Pinpoint the cell where the given text exists, returning its (x, y) midpoint coordinate. 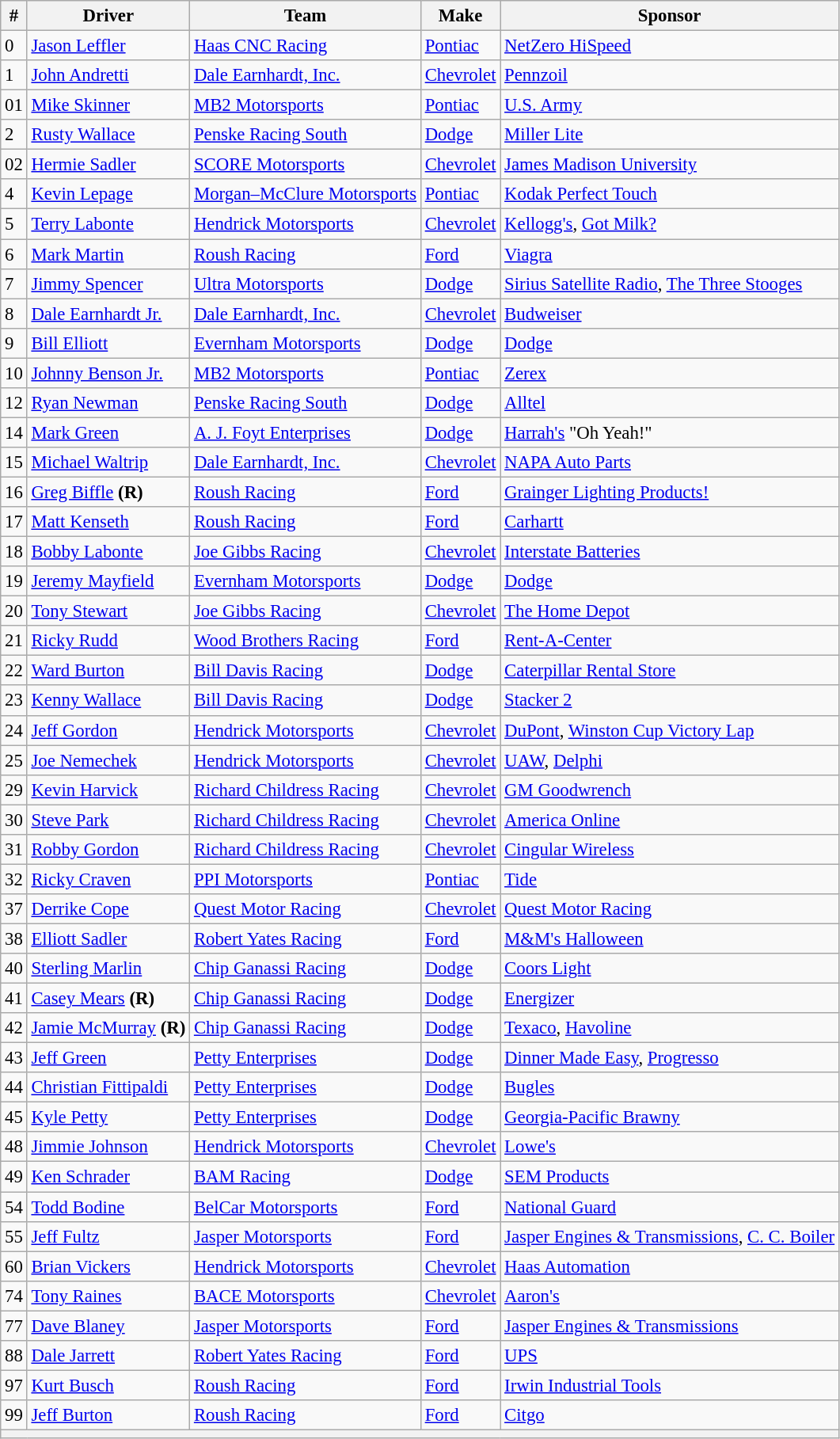
SCORE Motorsports (306, 165)
45 (14, 1117)
Haas CNC Racing (306, 46)
Rent-A-Center (670, 641)
NAPA Auto Parts (670, 463)
Tony Stewart (108, 611)
Sterling Marlin (108, 969)
48 (14, 1148)
24 (14, 730)
22 (14, 671)
Elliott Sadler (108, 938)
01 (14, 105)
1 (14, 75)
44 (14, 1087)
NetZero HiSpeed (670, 46)
0 (14, 46)
Dale Jarrett (108, 1356)
Kenny Wallace (108, 701)
Jeff Green (108, 1058)
Bugles (670, 1087)
Coors Light (670, 969)
UPS (670, 1356)
Citgo (670, 1415)
Tony Raines (108, 1296)
17 (14, 522)
Christian Fittipaldi (108, 1087)
99 (14, 1415)
Wood Brothers Racing (306, 641)
Jamie McMurray (R) (108, 1028)
BAM Racing (306, 1177)
National Guard (670, 1207)
18 (14, 552)
Ward Burton (108, 671)
25 (14, 760)
37 (14, 909)
Jimmy Spencer (108, 284)
23 (14, 701)
38 (14, 938)
12 (14, 403)
Greg Biffle (R) (108, 492)
M&M's Halloween (670, 938)
9 (14, 343)
Rusty Wallace (108, 135)
Jasper Engines & Transmissions (670, 1326)
Ricky Craven (108, 879)
America Online (670, 820)
7 (14, 284)
54 (14, 1207)
Sponsor (670, 16)
Dale Earnhardt Jr. (108, 314)
43 (14, 1058)
Morgan–McClure Motorsports (306, 194)
88 (14, 1356)
Jeff Burton (108, 1415)
BACE Motorsports (306, 1296)
15 (14, 463)
5 (14, 224)
Miller Lite (670, 135)
Dave Blaney (108, 1326)
Energizer (670, 999)
Kurt Busch (108, 1385)
SEM Products (670, 1177)
Kevin Harvick (108, 790)
Tide (670, 879)
UAW, Delphi (670, 760)
20 (14, 611)
# (14, 16)
10 (14, 373)
Lowe's (670, 1148)
Steve Park (108, 820)
Kellogg's, Got Milk? (670, 224)
Matt Kenseth (108, 522)
Kodak Perfect Touch (670, 194)
Harrah's "Oh Yeah!" (670, 432)
Driver (108, 16)
John Andretti (108, 75)
Jeff Gordon (108, 730)
Jasper Engines & Transmissions, C. C. Boiler (670, 1236)
Brian Vickers (108, 1266)
6 (14, 254)
Hermie Sadler (108, 165)
Kyle Petty (108, 1117)
Ryan Newman (108, 403)
Robby Gordon (108, 850)
19 (14, 581)
The Home Depot (670, 611)
30 (14, 820)
8 (14, 314)
Joe Nemechek (108, 760)
Sirius Satellite Radio, The Three Stooges (670, 284)
Jason Leffler (108, 46)
Texaco, Havoline (670, 1028)
Irwin Industrial Tools (670, 1385)
U.S. Army (670, 105)
Mark Martin (108, 254)
Todd Bodine (108, 1207)
Interstate Batteries (670, 552)
74 (14, 1296)
Viagra (670, 254)
Jimmie Johnson (108, 1148)
Aaron's (670, 1296)
Ken Schrader (108, 1177)
Team (306, 16)
16 (14, 492)
PPI Motorsports (306, 879)
2 (14, 135)
21 (14, 641)
Jeremy Mayfield (108, 581)
Terry Labonte (108, 224)
14 (14, 432)
49 (14, 1177)
Caterpillar Rental Store (670, 671)
Zerex (670, 373)
29 (14, 790)
Jeff Fultz (108, 1236)
Cingular Wireless (670, 850)
James Madison University (670, 165)
Michael Waltrip (108, 463)
Pennzoil (670, 75)
Bill Elliott (108, 343)
Mark Green (108, 432)
32 (14, 879)
31 (14, 850)
42 (14, 1028)
Derrike Cope (108, 909)
77 (14, 1326)
Carhartt (670, 522)
Stacker 2 (670, 701)
Budweiser (670, 314)
A. J. Foyt Enterprises (306, 432)
55 (14, 1236)
Casey Mears (R) (108, 999)
DuPont, Winston Cup Victory Lap (670, 730)
Johnny Benson Jr. (108, 373)
BelCar Motorsports (306, 1207)
4 (14, 194)
Dinner Made Easy, Progresso (670, 1058)
GM Goodwrench (670, 790)
Mike Skinner (108, 105)
97 (14, 1385)
Ricky Rudd (108, 641)
Ultra Motorsports (306, 284)
Alltel (670, 403)
Bobby Labonte (108, 552)
02 (14, 165)
60 (14, 1266)
40 (14, 969)
Grainger Lighting Products! (670, 492)
Haas Automation (670, 1266)
Kevin Lepage (108, 194)
Make (460, 16)
Georgia-Pacific Brawny (670, 1117)
41 (14, 999)
